Return [X, Y] of the center of cell containing provided text 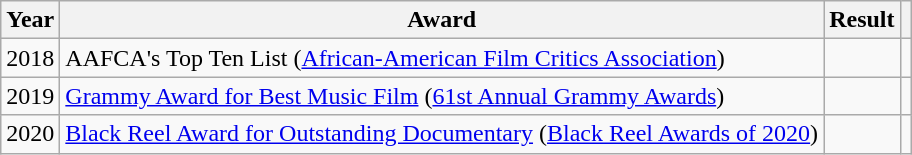
AAFCA's Top Ten List (African-American Film Critics Association) [442, 58]
2018 [30, 58]
2020 [30, 134]
Award [442, 20]
Black Reel Award for Outstanding Documentary (Black Reel Awards of 2020) [442, 134]
2019 [30, 96]
Result [862, 20]
Year [30, 20]
Grammy Award for Best Music Film (61st Annual Grammy Awards) [442, 96]
